From the cell containing the given text, extract its center point as (x, y) coordinate. 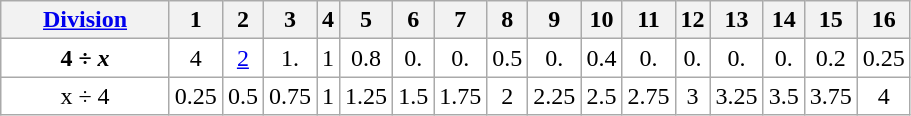
Division (86, 20)
3.5 (784, 96)
1. (290, 58)
14 (784, 20)
11 (648, 20)
1.5 (414, 96)
2.5 (602, 96)
13 (736, 20)
10 (602, 20)
2.25 (554, 96)
1.25 (366, 96)
6 (414, 20)
12 (692, 20)
3.25 (736, 96)
x ÷ 4 (86, 96)
0.8 (366, 58)
9 (554, 20)
3.75 (830, 96)
0.2 (830, 58)
0.75 (290, 96)
16 (884, 20)
7 (460, 20)
4 ÷ x (86, 58)
15 (830, 20)
8 (508, 20)
0.4 (602, 58)
1.75 (460, 96)
5 (366, 20)
2.75 (648, 96)
